Extract the (x, y) coordinate from the center of the cell holding the provided text.  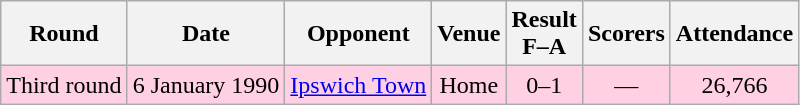
Attendance (734, 34)
Third round (64, 85)
Opponent (358, 34)
26,766 (734, 85)
Home (469, 85)
6 January 1990 (206, 85)
Round (64, 34)
Ipswich Town (358, 85)
Scorers (626, 34)
— (626, 85)
Venue (469, 34)
Date (206, 34)
ResultF–A (544, 34)
0–1 (544, 85)
